Find where the given text appears and provide that cell's center as [x, y] coordinate. 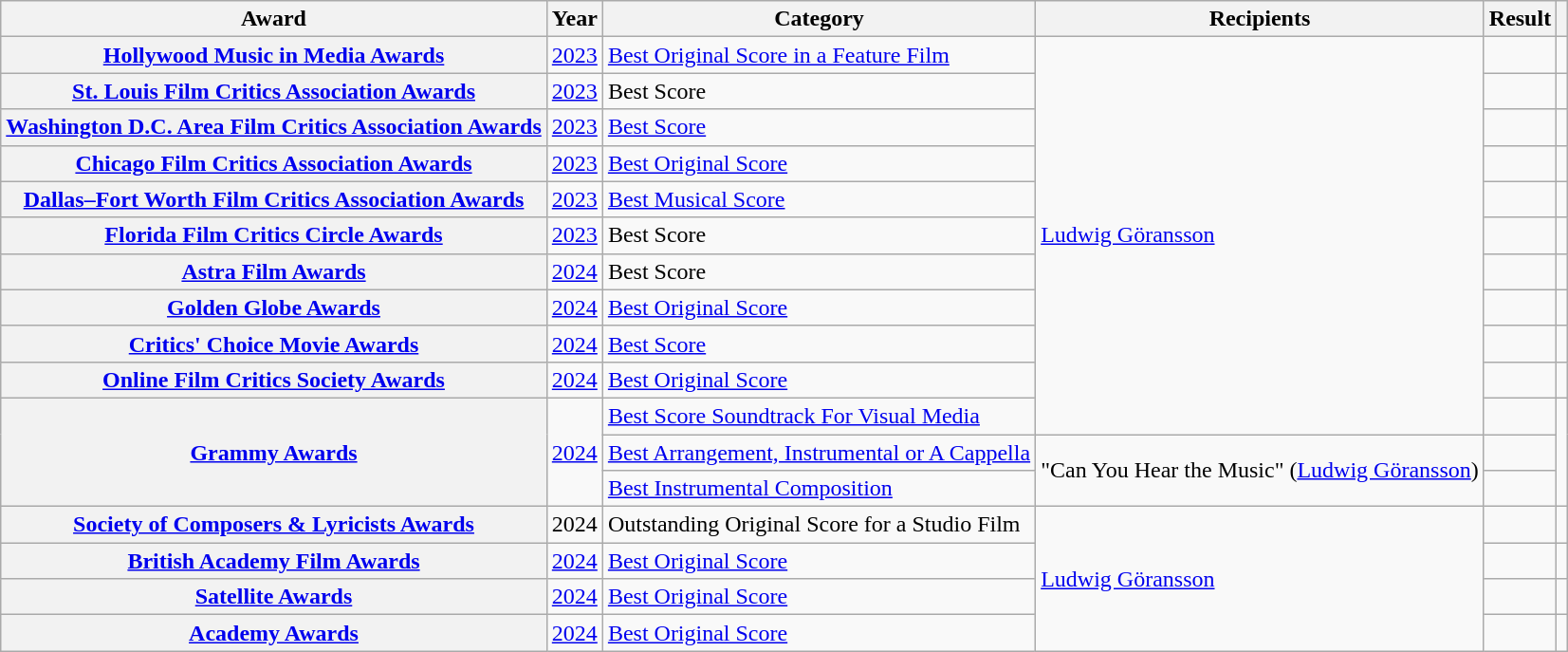
Critics' Choice Movie Awards [274, 344]
Hollywood Music in Media Awards [274, 55]
Best Original Score in a Feature Film [819, 55]
Result [1520, 19]
Chicago Film Critics Association Awards [274, 163]
Award [274, 19]
Florida Film Critics Circle Awards [274, 235]
Outstanding Original Score for a Studio Film [819, 525]
St. Louis Film Critics Association Awards [274, 91]
Online Film Critics Society Awards [274, 380]
Grammy Awards [274, 452]
Recipients [1260, 19]
Academy Awards [274, 633]
Astra Film Awards [274, 271]
Best Instrumental Composition [819, 489]
"Can You Hear the Music" (Ludwig Göransson) [1260, 471]
Washington D.C. Area Film Critics Association Awards [274, 127]
Satellite Awards [274, 597]
Best Score Soundtrack For Visual Media [819, 416]
Golden Globe Awards [274, 307]
Dallas–Fort Worth Film Critics Association Awards [274, 199]
Year [575, 19]
Best Musical Score [819, 199]
Society of Composers & Lyricists Awards [274, 525]
Best Arrangement, Instrumental or A Cappella [819, 453]
British Academy Film Awards [274, 561]
Category [819, 19]
